Return the [x, y] coordinate for the center point of the cell that contains the specified text.  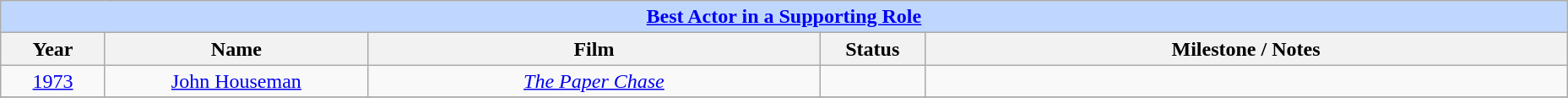
1973 [53, 81]
John Houseman [236, 81]
Milestone / Notes [1246, 49]
The Paper Chase [594, 81]
Best Actor in a Supporting Role [784, 17]
Year [53, 49]
Name [236, 49]
Film [594, 49]
Status [872, 49]
